From the cell containing the given text, extract its center point as [x, y] coordinate. 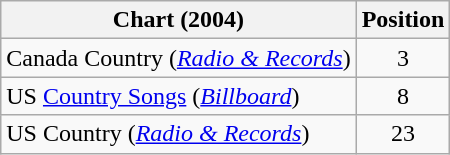
8 [403, 96]
Chart (2004) [178, 20]
3 [403, 58]
US Country Songs (Billboard) [178, 96]
Position [403, 20]
Canada Country (Radio & Records) [178, 58]
US Country (Radio & Records) [178, 134]
23 [403, 134]
